Identify which cell holds the provided text, then report its (X, Y) central coordinate. 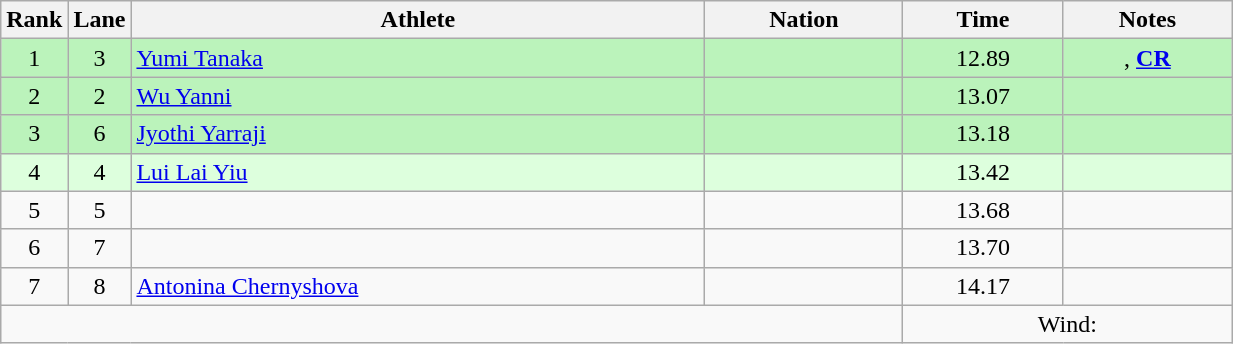
1 (34, 58)
13.68 (983, 210)
13.42 (983, 172)
, CR (1147, 58)
8 (100, 286)
Notes (1147, 20)
12.89 (983, 58)
13.07 (983, 96)
Lui Lai Yiu (418, 172)
Jyothi Yarraji (418, 134)
Wu Yanni (418, 96)
13.18 (983, 134)
Time (983, 20)
13.70 (983, 248)
Lane (100, 20)
Athlete (418, 20)
Rank (34, 20)
Wind: (1068, 324)
14.17 (983, 286)
Nation (804, 20)
Yumi Tanaka (418, 58)
Antonina Chernyshova (418, 286)
